Identify which cell holds the provided text, then report its [x, y] central coordinate. 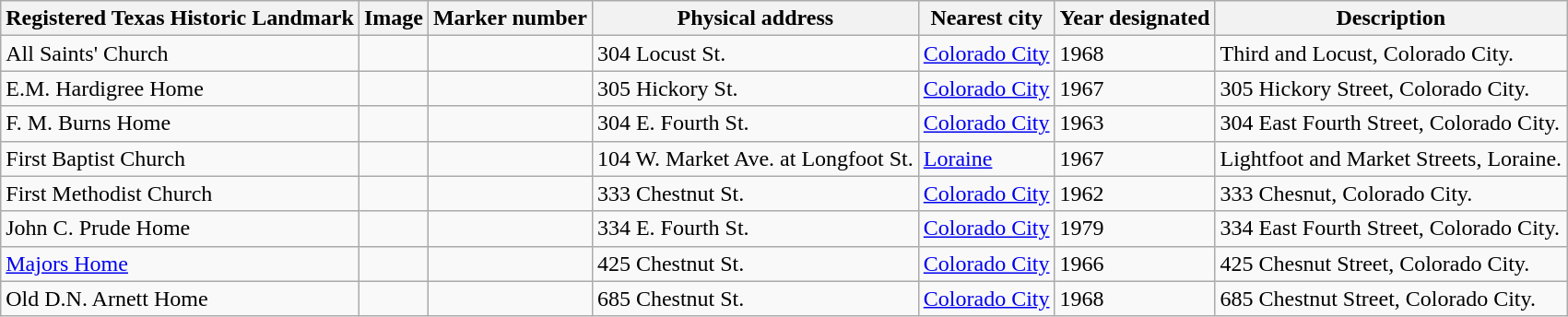
F. M. Burns Home [181, 123]
First Baptist Church [181, 158]
685 Chestnut St. [755, 299]
304 Locust St. [755, 53]
Year designated [1135, 18]
1979 [1135, 229]
E.M. Hardigree Home [181, 88]
Majors Home [181, 264]
Description [1391, 18]
425 Chestnut St. [755, 264]
425 Chesnut Street, Colorado City. [1391, 264]
1963 [1135, 123]
304 East Fourth Street, Colorado City. [1391, 123]
All Saints' Church [181, 53]
304 E. Fourth St. [755, 123]
305 Hickory Street, Colorado City. [1391, 88]
334 East Fourth Street, Colorado City. [1391, 229]
305 Hickory St. [755, 88]
First Methodist Church [181, 194]
Loraine [986, 158]
333 Chestnut St. [755, 194]
1962 [1135, 194]
John C. Prude Home [181, 229]
Nearest city [986, 18]
Marker number [510, 18]
Physical address [755, 18]
685 Chestnut Street, Colorado City. [1391, 299]
Old D.N. Arnett Home [181, 299]
Lightfoot and Market Streets, Loraine. [1391, 158]
334 E. Fourth St. [755, 229]
Third and Locust, Colorado City. [1391, 53]
Image [393, 18]
104 W. Market Ave. at Longfoot St. [755, 158]
Registered Texas Historic Landmark [181, 18]
333 Chesnut, Colorado City. [1391, 194]
1966 [1135, 264]
